Return the (X, Y) coordinate for the center point of the cell that contains the specified text.  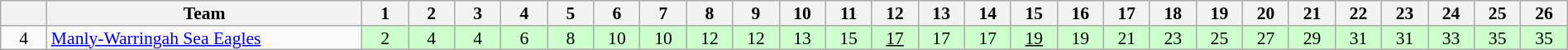
15 (1034, 13)
Team (205, 13)
6 (617, 13)
9 (756, 13)
10 (802, 13)
3 (478, 13)
13 (941, 13)
19 (1219, 13)
21 (1312, 13)
5 (571, 13)
1 (385, 13)
20 (1265, 13)
22 (1358, 13)
14 (987, 13)
11 (849, 13)
26 (1545, 13)
25 (1498, 13)
2 (432, 13)
23 (1405, 13)
8 (710, 13)
17 (1126, 13)
4 (524, 13)
18 (1173, 13)
7 (663, 13)
16 (1080, 13)
12 (895, 13)
24 (1451, 13)
